Capture the cell that displays the provided text and extract its (x, y) central coordinate. 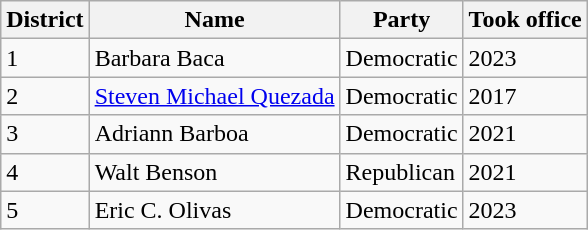
Republican (402, 172)
Barbara Baca (214, 58)
1 (45, 58)
3 (45, 134)
Steven Michael Quezada (214, 96)
Eric C. Olivas (214, 210)
Name (214, 20)
2 (45, 96)
District (45, 20)
4 (45, 172)
Took office (525, 20)
Party (402, 20)
2017 (525, 96)
5 (45, 210)
Adriann Barboa (214, 134)
Walt Benson (214, 172)
